Provide the (x, y) coordinate of the cell's center where the given text is located.  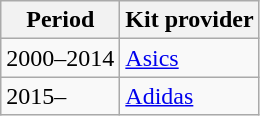
Asics (190, 58)
Period (60, 20)
2015– (60, 96)
Adidas (190, 96)
Kit provider (190, 20)
2000–2014 (60, 58)
